Output the (x, y) coordinate of the center of the cell containing the given text.  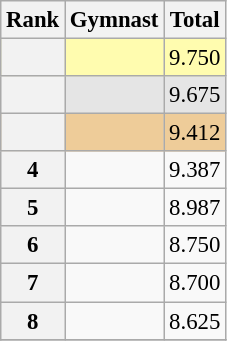
Rank (33, 20)
9.750 (195, 58)
Gymnast (114, 20)
8.750 (195, 245)
8.700 (195, 283)
8 (33, 321)
7 (33, 283)
9.675 (195, 95)
8.625 (195, 321)
9.412 (195, 133)
8.987 (195, 208)
6 (33, 245)
4 (33, 170)
5 (33, 208)
Total (195, 20)
9.387 (195, 170)
